For the text-containing cell, return its midpoint in [x, y] coordinate format. 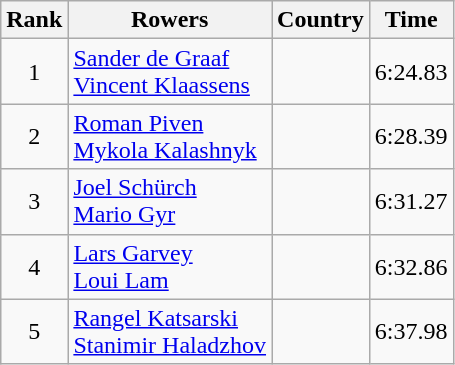
Country [321, 20]
6:32.86 [411, 266]
6:28.39 [411, 136]
1 [34, 72]
Time [411, 20]
2 [34, 136]
Roman PivenMykola Kalashnyk [170, 136]
Rangel KatsarskiStanimir Haladzhov [170, 332]
Sander de GraafVincent Klaassens [170, 72]
6:37.98 [411, 332]
Joel SchürchMario Gyr [170, 202]
Rowers [170, 20]
6:24.83 [411, 72]
6:31.27 [411, 202]
3 [34, 202]
Rank [34, 20]
Lars GarveyLoui Lam [170, 266]
5 [34, 332]
4 [34, 266]
